Identify which cell holds the provided text, then report its [x, y] central coordinate. 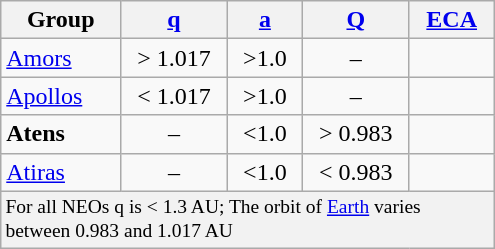
Apollos [61, 96]
a [264, 20]
> 1.017 [174, 58]
q [174, 20]
< 1.017 [174, 96]
Amors [61, 58]
Atens [61, 134]
For all NEOs q is < 1.3 AU; The orbit of Earth varies between 0.983 and 1.017 AU [248, 220]
Q [356, 20]
< 0.983 [356, 172]
Atiras [61, 172]
ECA [452, 20]
> 0.983 [356, 134]
Group [61, 20]
